Capture the cell that displays the provided text and extract its (X, Y) central coordinate. 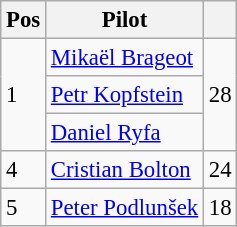
Mikaël Brageot (125, 58)
Peter Podlunšek (125, 208)
18 (220, 208)
28 (220, 96)
1 (24, 96)
Pilot (125, 20)
Cristian Bolton (125, 170)
Pos (24, 20)
5 (24, 208)
4 (24, 170)
Daniel Ryfa (125, 133)
24 (220, 170)
Petr Kopfstein (125, 95)
